From the cell containing the given text, extract its center point as [x, y] coordinate. 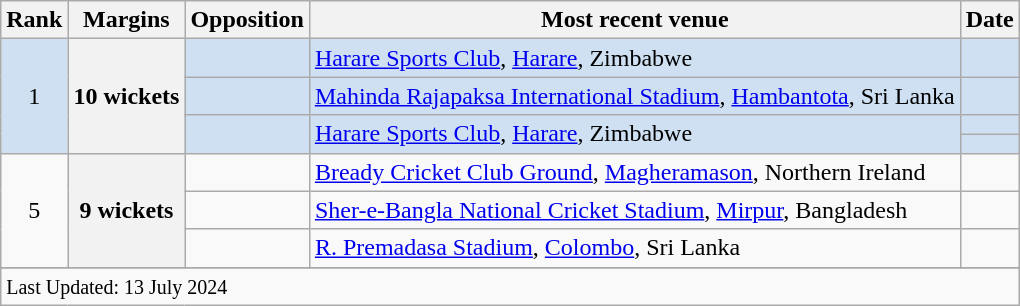
Sher-e-Bangla National Cricket Stadium, Mirpur, Bangladesh [634, 210]
Date [990, 20]
Most recent venue [634, 20]
Bready Cricket Club Ground, Magheramason, Northern Ireland [634, 172]
1 [34, 96]
9 wickets [126, 210]
R. Premadasa Stadium, Colombo, Sri Lanka [634, 248]
Mahinda Rajapaksa International Stadium, Hambantota, Sri Lanka [634, 96]
Opposition [247, 20]
Last Updated: 13 July 2024 [510, 286]
10 wickets [126, 96]
Rank [34, 20]
5 [34, 210]
Margins [126, 20]
